Provide the [X, Y] coordinate of the cell's center where the given text is located.  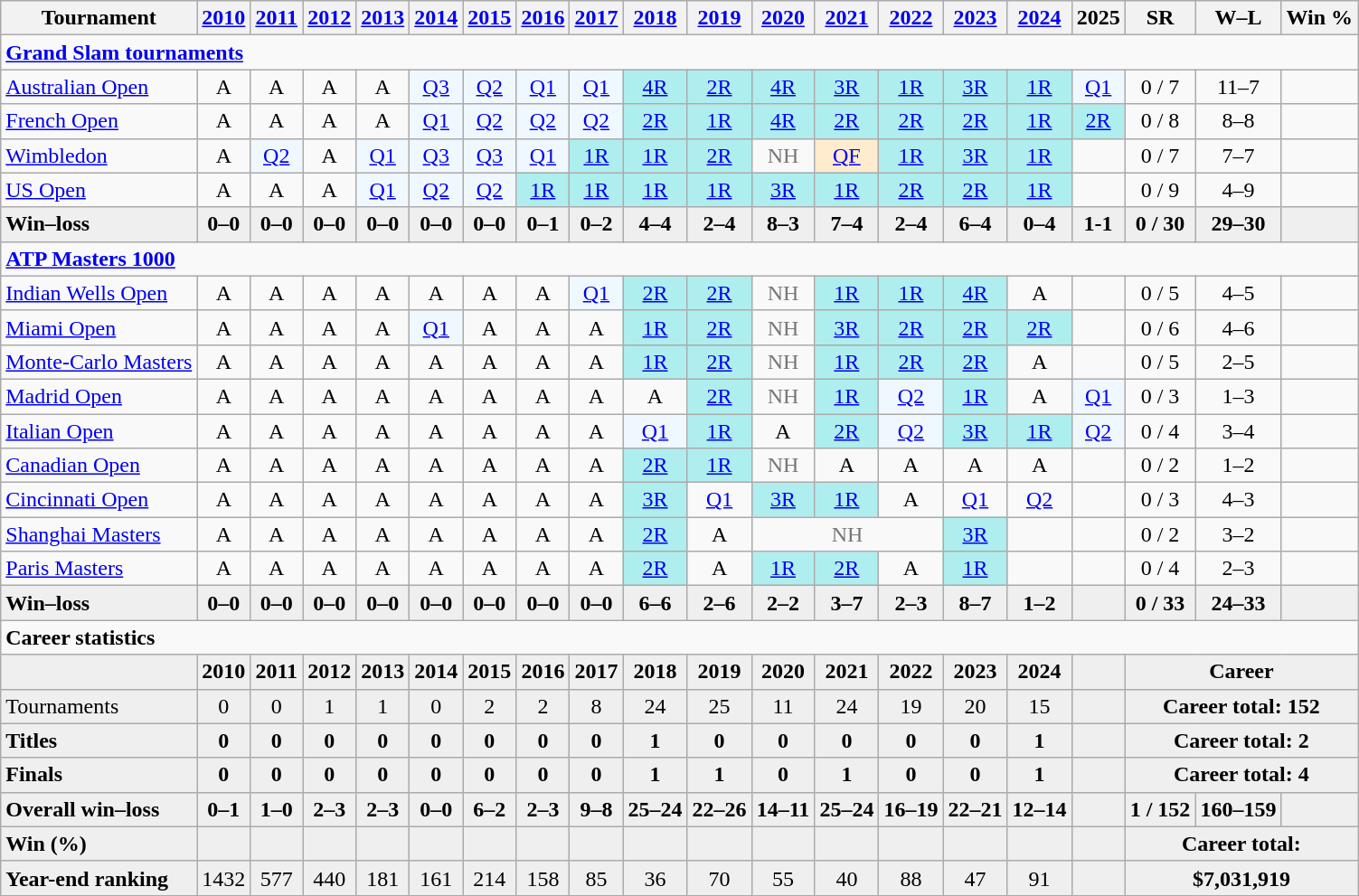
161 [436, 878]
6–6 [655, 603]
1–3 [1239, 396]
Shanghai Masters [99, 534]
Win % [1320, 18]
8–3 [783, 224]
Miami Open [99, 327]
20 [975, 706]
Overall win–loss [99, 809]
Madrid Open [99, 396]
440 [329, 878]
US Open [99, 190]
Cincinnati Open [99, 500]
W–L [1239, 18]
11–7 [1239, 87]
9–8 [597, 809]
Monte-Carlo Masters [99, 362]
Italian Open [99, 431]
47 [975, 878]
Career total: 2 [1241, 740]
8–7 [975, 603]
ATP Masters 1000 [680, 259]
Career [1241, 672]
3–4 [1239, 431]
8 [597, 706]
Titles [99, 740]
22–26 [720, 809]
0–2 [597, 224]
4–4 [655, 224]
$7,031,919 [1241, 878]
158 [543, 878]
40 [846, 878]
0 / 30 [1160, 224]
0 / 33 [1160, 603]
Career statistics [680, 637]
0 / 6 [1160, 327]
12–14 [1040, 809]
3–2 [1239, 534]
0–4 [1040, 224]
181 [383, 878]
14–11 [783, 809]
Canadian Open [99, 466]
0 / 8 [1160, 121]
Tournaments [99, 706]
55 [783, 878]
Year-end ranking [99, 878]
85 [597, 878]
3–7 [846, 603]
214 [490, 878]
1-1 [1098, 224]
SR [1160, 18]
11 [783, 706]
Australian Open [99, 87]
91 [1040, 878]
French Open [99, 121]
1432 [224, 878]
29–30 [1239, 224]
22–21 [975, 809]
Grand Slam tournaments [680, 52]
4–5 [1239, 293]
19 [911, 706]
25 [720, 706]
QF [846, 156]
Win (%) [99, 844]
6–4 [975, 224]
577 [277, 878]
7–7 [1239, 156]
88 [911, 878]
4–3 [1239, 500]
2025 [1098, 18]
7–4 [846, 224]
160–159 [1239, 809]
15 [1040, 706]
24–33 [1239, 603]
1 / 152 [1160, 809]
70 [720, 878]
4–9 [1239, 190]
Career total: [1241, 844]
Indian Wells Open [99, 293]
1–0 [277, 809]
2–2 [783, 603]
4–6 [1239, 327]
36 [655, 878]
Career total: 152 [1241, 706]
Wimbledon [99, 156]
2–6 [720, 603]
6–2 [490, 809]
Finals [99, 775]
2–5 [1239, 362]
Paris Masters [99, 569]
Tournament [99, 18]
8–8 [1239, 121]
16–19 [911, 809]
0 / 9 [1160, 190]
Career total: 4 [1241, 775]
